Search for the cell housing the specified text and yield its (x, y) center coordinate. 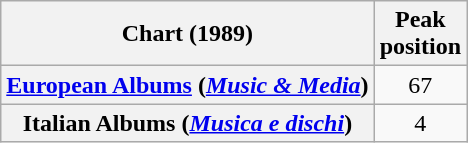
Italian Albums (Musica e dischi) (188, 123)
European Albums (Music & Media) (188, 85)
Chart (1989) (188, 34)
4 (420, 123)
Peakposition (420, 34)
67 (420, 85)
